Extract the [x, y] coordinate from the center of the cell holding the provided text.  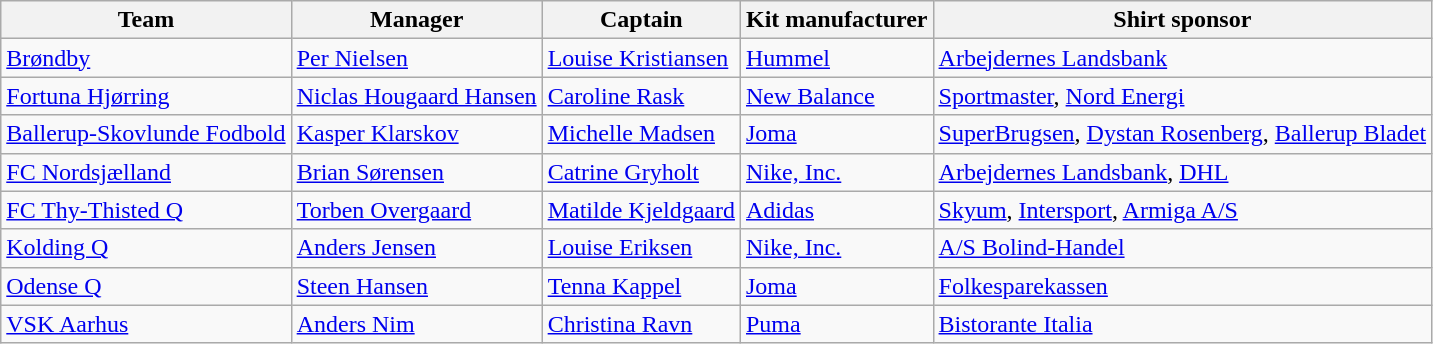
Fortuna Hjørring [146, 96]
Odense Q [146, 286]
Folkesparekassen [1182, 286]
Arbejdernes Landsbank, DHL [1182, 172]
Tenna Kappel [641, 286]
Manager [416, 20]
VSK Aarhus [146, 324]
Louise Eriksen [641, 248]
FC Nordsjælland [146, 172]
Brian Sørensen [416, 172]
Adidas [836, 210]
SuperBrugsen, Dystan Rosenberg, Ballerup Bladet [1182, 134]
Kolding Q [146, 248]
Puma [836, 324]
A/S Bolind-Handel [1182, 248]
Kasper Klarskov [416, 134]
Anders Jensen [416, 248]
New Balance [836, 96]
Caroline Rask [641, 96]
Michelle Madsen [641, 134]
Catrine Gryholt [641, 172]
Ballerup-Skovlunde Fodbold [146, 134]
Skyum, Intersport, Armiga A/S [1182, 210]
Arbejdernes Landsbank [1182, 58]
Hummel [836, 58]
Brøndby [146, 58]
Torben Overgaard [416, 210]
Shirt sponsor [1182, 20]
Niclas Hougaard Hansen [416, 96]
Matilde Kjeldgaard [641, 210]
Steen Hansen [416, 286]
Louise Kristiansen [641, 58]
Christina Ravn [641, 324]
Kit manufacturer [836, 20]
Anders Nim [416, 324]
Captain [641, 20]
Sportmaster, Nord Energi [1182, 96]
FC Thy-Thisted Q [146, 210]
Team [146, 20]
Per Nielsen [416, 58]
Bistorante Italia [1182, 324]
